Scan for the cell matching the given text and deliver its (X, Y) coordinate at center. 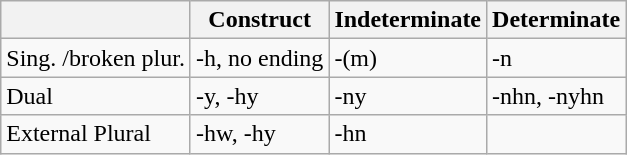
-h, no ending (259, 58)
Dual (96, 96)
-n (556, 58)
Sing. /broken plur. (96, 58)
-hw, -hy (259, 134)
Indeterminate (408, 20)
Construct (259, 20)
-nhn, -nyhn (556, 96)
Determinate (556, 20)
-hn (408, 134)
-(m) (408, 58)
-y, -hy (259, 96)
External Plural (96, 134)
-ny (408, 96)
